Find where the given text appears and provide that cell's center as [X, Y] coordinate. 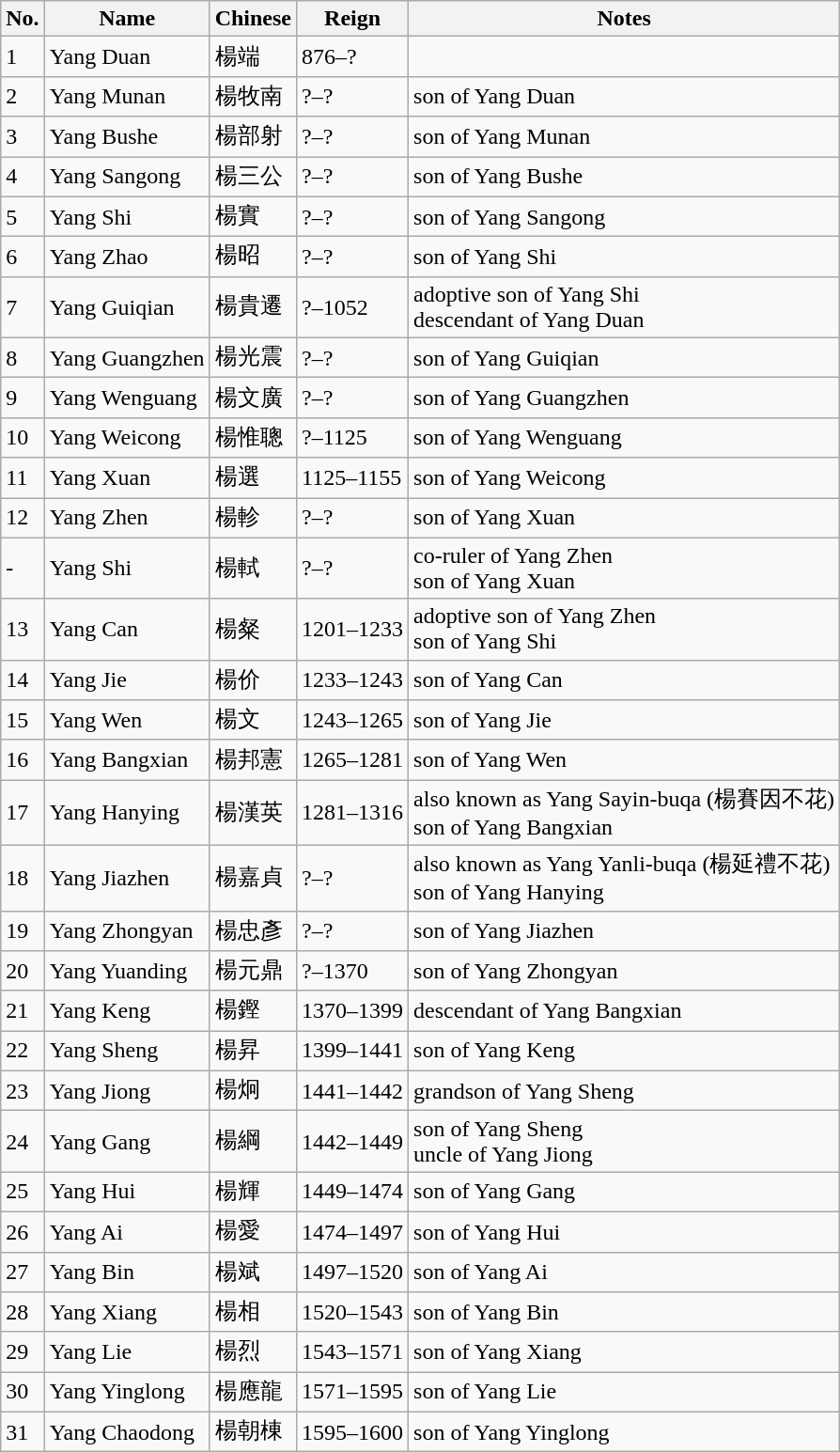
18 [23, 878]
son of Yang Guangzhen [624, 398]
9 [23, 398]
楊粲 [253, 630]
23 [23, 1090]
14 [23, 680]
son of Yang Munan [624, 137]
楊相 [253, 1312]
adoptive son of Yang Shidescendant of Yang Duan [624, 306]
son of Yang Jiazhen [624, 930]
1442–1449 [353, 1141]
son of Yang Xiang [624, 1351]
son of Yang Hui [624, 1231]
Notes [624, 19]
son of Yang Bin [624, 1312]
1441–1442 [353, 1090]
Yang Wenguang [127, 398]
楊邦憲 [253, 759]
?–1052 [353, 306]
30 [23, 1393]
1571–1595 [353, 1393]
楊光震 [253, 357]
楊文 [253, 720]
Yang Gang [127, 1141]
10 [23, 438]
楊部射 [253, 137]
31 [23, 1432]
楊烈 [253, 1351]
son of Yang Lie [624, 1393]
楊愛 [253, 1231]
楊應龍 [253, 1393]
1233–1243 [353, 680]
12 [23, 519]
Yang Lie [127, 1351]
楊牧南 [253, 96]
楊實 [253, 216]
Yang Wen [127, 720]
son of Yang Jie [624, 720]
楊斌 [253, 1272]
2 [23, 96]
also known as Yang Sayin-buqa (楊賽因不花)son of Yang Bangxian [624, 813]
son of Yang Shi [624, 258]
楊嘉貞 [253, 878]
Yang Duan [127, 56]
5 [23, 216]
Yang Zhongyan [127, 930]
楊貴遷 [253, 306]
Name [127, 19]
1449–1474 [353, 1192]
Yang Xuan [127, 477]
son of Yang Bushe [624, 177]
Yang Xiang [127, 1312]
29 [23, 1351]
Yang Hui [127, 1192]
Yang Zhao [127, 258]
20 [23, 972]
1265–1281 [353, 759]
楊漢英 [253, 813]
Yang Jiazhen [127, 878]
7 [23, 306]
adoptive son of Yang Zhenson of Yang Shi [624, 630]
1243–1265 [353, 720]
楊軾 [253, 568]
楊端 [253, 56]
楊軫 [253, 519]
楊綱 [253, 1141]
16 [23, 759]
son of Yang Wen [624, 759]
28 [23, 1312]
24 [23, 1141]
son of Yang Weicong [624, 477]
1 [23, 56]
son of Yang Xuan [624, 519]
Yang Bin [127, 1272]
Yang Jiong [127, 1090]
son of Yang Zhongyan [624, 972]
Yang Bushe [127, 137]
21 [23, 1011]
Yang Yinglong [127, 1393]
- [23, 568]
25 [23, 1192]
楊輝 [253, 1192]
son of Yang Gang [624, 1192]
3 [23, 137]
co-ruler of Yang Zhenson of Yang Xuan [624, 568]
Reign [353, 19]
8 [23, 357]
876–? [353, 56]
楊文廣 [253, 398]
楊炯 [253, 1090]
楊三公 [253, 177]
Yang Bangxian [127, 759]
?–1370 [353, 972]
Yang Yuanding [127, 972]
1595–1600 [353, 1432]
son of Yang Sangong [624, 216]
?–1125 [353, 438]
15 [23, 720]
son of Yang Duan [624, 96]
grandson of Yang Sheng [624, 1090]
Yang Ai [127, 1231]
son of Yang Can [624, 680]
1281–1316 [353, 813]
楊昇 [253, 1051]
1370–1399 [353, 1011]
22 [23, 1051]
son of Yang Ai [624, 1272]
descendant of Yang Bangxian [624, 1011]
4 [23, 177]
楊惟聰 [253, 438]
Yang Sangong [127, 177]
son of Yang Yinglong [624, 1432]
son of Yang Shenguncle of Yang Jiong [624, 1141]
27 [23, 1272]
楊朝棟 [253, 1432]
6 [23, 258]
Chinese [253, 19]
son of Yang Keng [624, 1051]
楊鏗 [253, 1011]
1497–1520 [353, 1272]
son of Yang Wenguang [624, 438]
Yang Hanying [127, 813]
楊价 [253, 680]
17 [23, 813]
also known as Yang Yanli-buqa (楊延禮不花)son of Yang Hanying [624, 878]
11 [23, 477]
Yang Chaodong [127, 1432]
No. [23, 19]
son of Yang Guiqian [624, 357]
楊忠彥 [253, 930]
Yang Guiqian [127, 306]
26 [23, 1231]
1520–1543 [353, 1312]
1474–1497 [353, 1231]
1201–1233 [353, 630]
1399–1441 [353, 1051]
楊選 [253, 477]
Yang Munan [127, 96]
1543–1571 [353, 1351]
13 [23, 630]
楊昭 [253, 258]
Yang Jie [127, 680]
Yang Sheng [127, 1051]
19 [23, 930]
1125–1155 [353, 477]
Yang Weicong [127, 438]
楊元鼎 [253, 972]
Yang Keng [127, 1011]
Yang Zhen [127, 519]
Yang Can [127, 630]
Yang Guangzhen [127, 357]
